Extract the (X, Y) coordinate from the center of the cell holding the provided text.  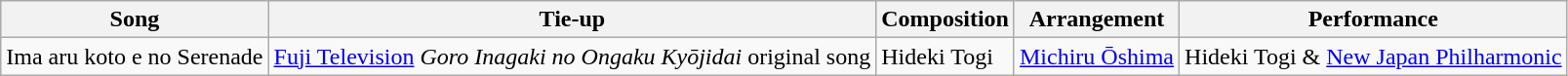
Tie-up (572, 19)
Fuji Television Goro Inagaki no Ongaku Kyōjidai original song (572, 57)
Hideki Togi (945, 57)
Performance (1374, 19)
Arrangement (1097, 19)
Michiru Ōshima (1097, 57)
Hideki Togi & New Japan Philharmonic (1374, 57)
Ima aru koto e no Serenade (135, 57)
Composition (945, 19)
Song (135, 19)
